Pinpoint the cell where the given text exists, returning its (X, Y) midpoint coordinate. 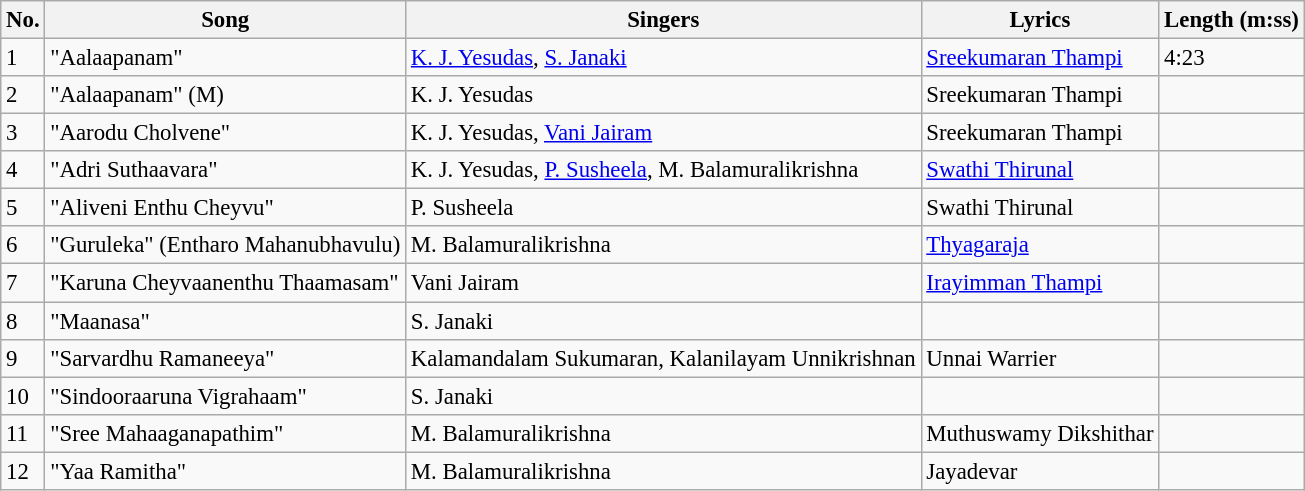
K. J. Yesudas, S. Janaki (664, 58)
K. J. Yesudas, P. Susheela, M. Balamuralikrishna (664, 170)
K. J. Yesudas, Vani Jairam (664, 133)
Song (226, 20)
Kalamandalam Sukumaran, Kalanilayam Unnikrishnan (664, 358)
3 (23, 133)
"Sarvardhu Ramaneeya" (226, 358)
"Maanasa" (226, 321)
Length (m:ss) (1232, 20)
12 (23, 471)
Vani Jairam (664, 283)
5 (23, 208)
6 (23, 245)
Thyagaraja (1040, 245)
K. J. Yesudas (664, 95)
10 (23, 396)
8 (23, 321)
"Aliveni Enthu Cheyvu" (226, 208)
"Sree Mahaaganapathim" (226, 433)
"Aalaapanam" (M) (226, 95)
No. (23, 20)
"Karuna Cheyvaanenthu Thaamasam" (226, 283)
Muthuswamy Dikshithar (1040, 433)
"Aarodu Cholvene" (226, 133)
4 (23, 170)
2 (23, 95)
7 (23, 283)
Unnai Warrier (1040, 358)
Lyrics (1040, 20)
P. Susheela (664, 208)
"Guruleka" (Entharo Mahanubhavulu) (226, 245)
Jayadevar (1040, 471)
Singers (664, 20)
4:23 (1232, 58)
11 (23, 433)
"Sindooraaruna Vigrahaam" (226, 396)
"Adri Suthaavara" (226, 170)
"Aalaapanam" (226, 58)
Irayimman Thampi (1040, 283)
1 (23, 58)
9 (23, 358)
"Yaa Ramitha" (226, 471)
